Locate the cell with the specified text and output its (x, y) center coordinate. 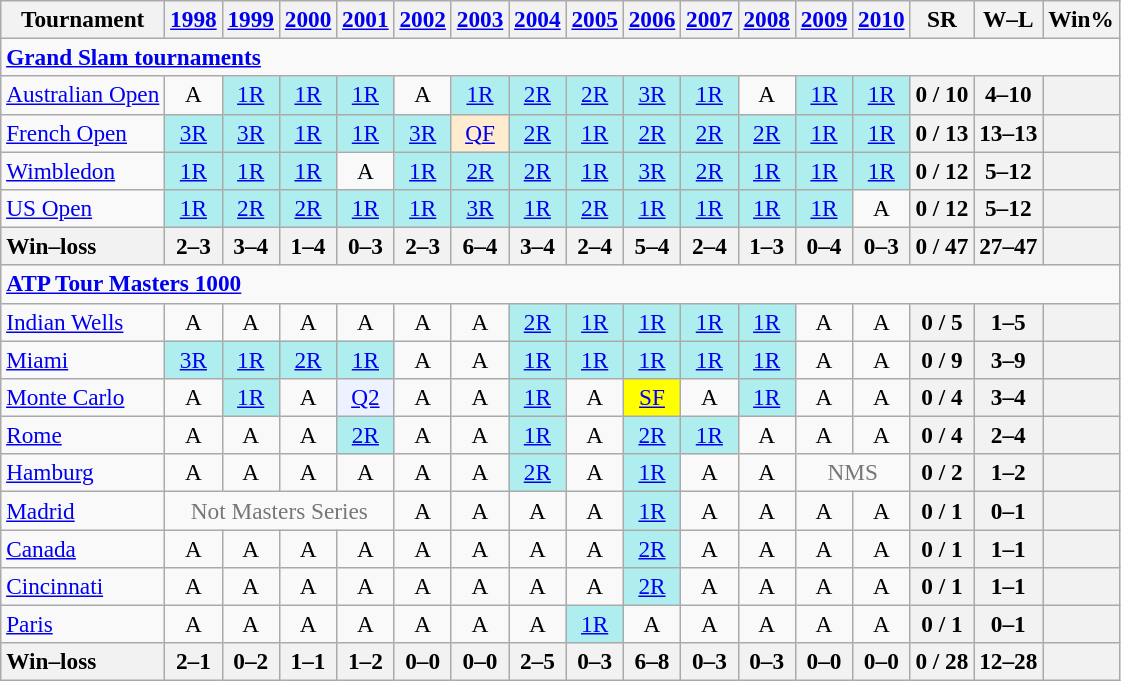
2010 (882, 19)
US Open (83, 208)
Not Masters Series (280, 510)
1–4 (308, 246)
0–4 (824, 246)
2003 (480, 19)
ATP Tour Masters 1000 (560, 284)
Canada (83, 548)
QF (480, 133)
Wimbledon (83, 170)
2–1 (194, 662)
2004 (538, 19)
W–L (1008, 19)
3–9 (1008, 359)
5–4 (652, 246)
Rome (83, 435)
Win% (1081, 19)
2002 (422, 19)
0–2 (250, 662)
0 / 47 (942, 246)
13–13 (1008, 133)
12–28 (1008, 662)
Miami (83, 359)
0 / 13 (942, 133)
Australian Open (83, 95)
1–3 (766, 246)
2008 (766, 19)
2006 (652, 19)
2–5 (538, 662)
Q2 (366, 397)
27–47 (1008, 246)
Madrid (83, 510)
Indian Wells (83, 322)
1–5 (1008, 322)
1998 (194, 19)
0 / 10 (942, 95)
4–10 (1008, 95)
0 / 28 (942, 662)
6–4 (480, 246)
Grand Slam tournaments (560, 57)
SF (652, 397)
Hamburg (83, 473)
2001 (366, 19)
0 / 5 (942, 322)
Cincinnati (83, 586)
0 / 9 (942, 359)
Paris (83, 624)
1999 (250, 19)
SR (942, 19)
Tournament (83, 19)
6–8 (652, 662)
Monte Carlo (83, 397)
2009 (824, 19)
0 / 2 (942, 473)
French Open (83, 133)
2007 (710, 19)
2000 (308, 19)
NMS (852, 473)
2005 (594, 19)
